For the text-containing cell, return its midpoint in (X, Y) coordinate format. 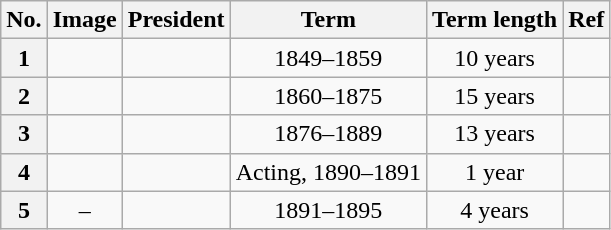
Acting, 1890–1891 (328, 172)
1 (24, 58)
Ref (586, 20)
5 (24, 210)
Term length (495, 20)
– (84, 210)
10 years (495, 58)
1876–1889 (328, 134)
1849–1859 (328, 58)
President (176, 20)
4 (24, 172)
2 (24, 96)
No. (24, 20)
15 years (495, 96)
3 (24, 134)
13 years (495, 134)
1860–1875 (328, 96)
1 year (495, 172)
1891–1895 (328, 210)
4 years (495, 210)
Term (328, 20)
Image (84, 20)
